Determine the [X, Y] coordinate at the center of the cell enclosing the given text.  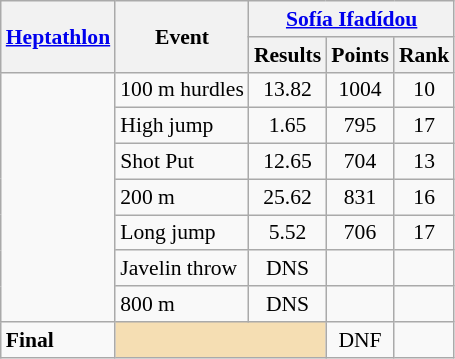
831 [360, 197]
Shot Put [182, 162]
100 m hurdles [182, 90]
704 [360, 162]
800 m [182, 304]
DNF [360, 340]
High jump [182, 126]
25.62 [288, 197]
Final [58, 340]
795 [360, 126]
200 m [182, 197]
Javelin throw [182, 269]
Points [360, 55]
13.82 [288, 90]
13 [424, 162]
Event [182, 36]
1.65 [288, 126]
1004 [360, 90]
16 [424, 197]
Sofía Ifadídou [352, 19]
12.65 [288, 162]
Long jump [182, 233]
5.52 [288, 233]
706 [360, 233]
10 [424, 90]
Heptathlon [58, 36]
Rank [424, 55]
Results [288, 55]
